Pinpoint the cell where the given text exists, returning its (X, Y) midpoint coordinate. 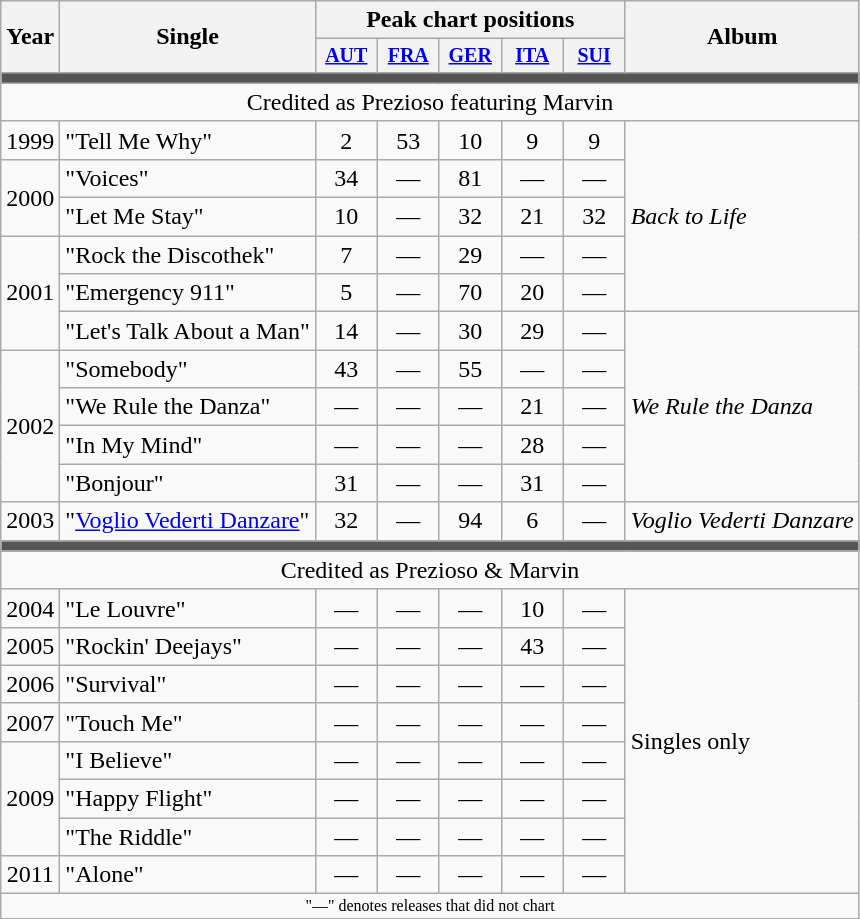
"Alone" (188, 875)
"Happy Flight" (188, 799)
"Let's Talk About a Man" (188, 331)
7 (346, 255)
"I Believe" (188, 760)
"Le Louvre" (188, 608)
SUI (594, 56)
30 (470, 331)
2003 (30, 521)
2002 (30, 426)
"Survival" (188, 684)
"—" denotes releases that did not chart (430, 906)
We Rule the Danza (742, 407)
1999 (30, 140)
5 (346, 293)
34 (346, 178)
"In My Mind" (188, 445)
"Let Me Stay" (188, 217)
2009 (30, 798)
"Rock the Discothek" (188, 255)
"Bonjour" (188, 483)
Voglio Vederti Danzare (742, 521)
70 (470, 293)
ITA (532, 56)
2007 (30, 722)
28 (532, 445)
"Emergency 911" (188, 293)
Year (30, 37)
2005 (30, 646)
2006 (30, 684)
Single (188, 37)
"Voices" (188, 178)
55 (470, 369)
2000 (30, 197)
2004 (30, 608)
20 (532, 293)
"Touch Me" (188, 722)
2001 (30, 293)
Back to Life (742, 216)
14 (346, 331)
94 (470, 521)
Singles only (742, 741)
81 (470, 178)
Credited as Prezioso featuring Marvin (430, 102)
GER (470, 56)
Album (742, 37)
"Voglio Vederti Danzare" (188, 521)
"Somebody" (188, 369)
"Tell Me Why" (188, 140)
Peak chart positions (470, 20)
"Rockin' Deejays" (188, 646)
"We Rule the Danza" (188, 407)
2011 (30, 875)
Credited as Prezioso & Marvin (430, 570)
2 (346, 140)
AUT (346, 56)
6 (532, 521)
53 (408, 140)
"The Riddle" (188, 837)
FRA (408, 56)
